Return the (x, y) coordinate for the center point of the cell that contains the specified text.  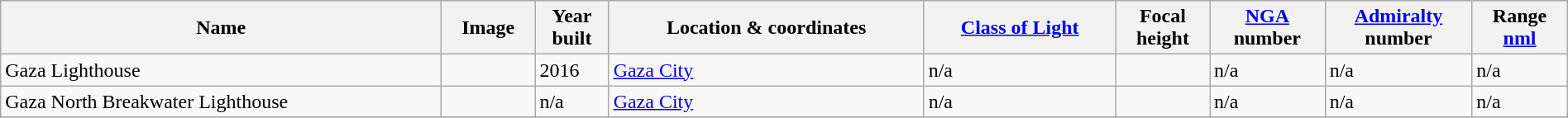
Image (488, 28)
Class of Light (1020, 28)
2016 (572, 70)
Admiraltynumber (1398, 28)
Focalheight (1163, 28)
Name (222, 28)
Gaza Lighthouse (222, 70)
NGAnumber (1268, 28)
Rangenml (1520, 28)
Yearbuilt (572, 28)
Gaza North Breakwater Lighthouse (222, 101)
Location & coordinates (766, 28)
